Provide the (X, Y) coordinate of the cell's center where the given text is located.  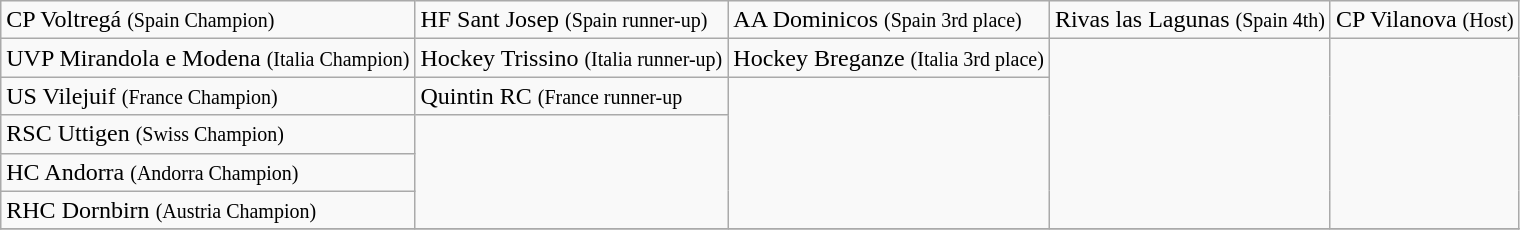
HF Sant Josep (Spain runner-up) (572, 20)
Rivas las Lagunas (Spain 4th) (1190, 20)
RHC Dornbirn (Austria Champion) (208, 210)
Quintin RC (France runner-up (572, 96)
US Vilejuif (France Champion) (208, 96)
RSC Uttigen (Swiss Champion) (208, 134)
Hockey Breganze (Italia 3rd place) (889, 58)
UVP Mirandola e Modena (Italia Champion) (208, 58)
Hockey Trissino (Italia runner-up) (572, 58)
CP Voltregá (Spain Champion) (208, 20)
CP Vilanova (Host) (1424, 20)
AA Dominicos (Spain 3rd place) (889, 20)
HC Andorra (Andorra Champion) (208, 172)
